Provide the [x, y] coordinate of the cell's center where the given text is located.  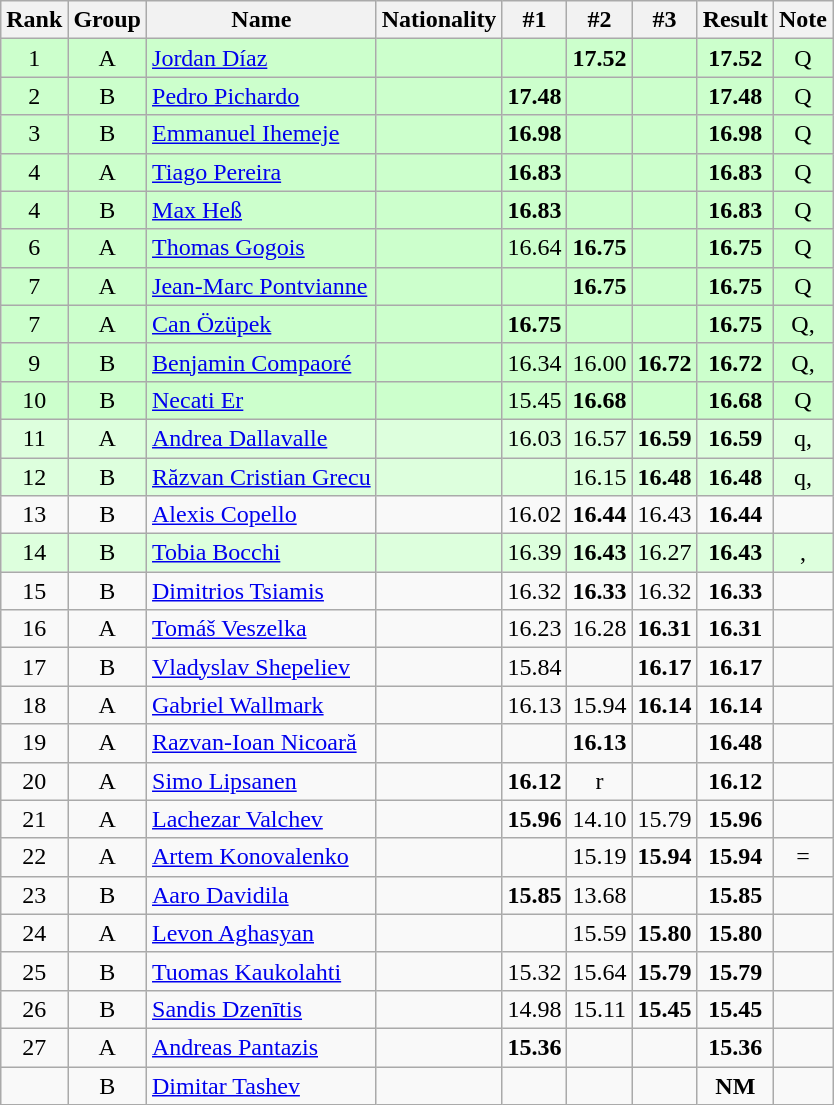
25 [34, 971]
Note [804, 20]
Razvan-Ioan Nicoară [262, 743]
Lachezar Valchev [262, 819]
#2 [600, 20]
6 [34, 248]
Can Özüpek [262, 324]
Levon Aghasyan [262, 933]
18 [34, 705]
21 [34, 819]
15.32 [534, 971]
16.23 [534, 629]
Tuomas Kaukolahti [262, 971]
Andreas Pantazis [262, 1047]
19 [34, 743]
14.10 [600, 819]
, [804, 553]
Tiago Pereira [262, 172]
22 [34, 857]
Tomáš Veszelka [262, 629]
#3 [664, 20]
13 [34, 515]
16.15 [600, 477]
16.00 [600, 362]
15.19 [600, 857]
Jean-Marc Pontvianne [262, 286]
24 [34, 933]
16.39 [534, 553]
Rank [34, 20]
Tobia Bocchi [262, 553]
16.34 [534, 362]
Pedro Pichardo [262, 96]
15.59 [600, 933]
Vladyslav Shepeliev [262, 667]
Group [108, 20]
Emmanuel Ihemeje [262, 134]
16.28 [600, 629]
Nationality [439, 20]
20 [34, 781]
15.84 [534, 667]
Gabriel Wallmark [262, 705]
12 [34, 477]
Artem Konovalenko [262, 857]
14.98 [534, 1009]
Jordan Díaz [262, 58]
17 [34, 667]
15.11 [600, 1009]
1 [34, 58]
16.02 [534, 515]
Dimitar Tashev [262, 1085]
NM [735, 1085]
Răzvan Cristian Grecu [262, 477]
16.03 [534, 438]
15 [34, 591]
13.68 [600, 895]
16 [34, 629]
9 [34, 362]
Aaro Davidila [262, 895]
= [804, 857]
Max Heß [262, 210]
27 [34, 1047]
Dimitrios Tsiamis [262, 591]
#1 [534, 20]
Result [735, 20]
23 [34, 895]
Sandis Dzenītis [262, 1009]
11 [34, 438]
15.64 [600, 971]
Alexis Copello [262, 515]
16.64 [534, 248]
Name [262, 20]
26 [34, 1009]
Thomas Gogois [262, 248]
10 [34, 400]
Necati Er [262, 400]
Andrea Dallavalle [262, 438]
16.27 [664, 553]
2 [34, 96]
Benjamin Compaoré [262, 362]
16.57 [600, 438]
14 [34, 553]
Simo Lipsanen [262, 781]
r [600, 781]
3 [34, 134]
